Capture the cell that displays the provided text and extract its (X, Y) central coordinate. 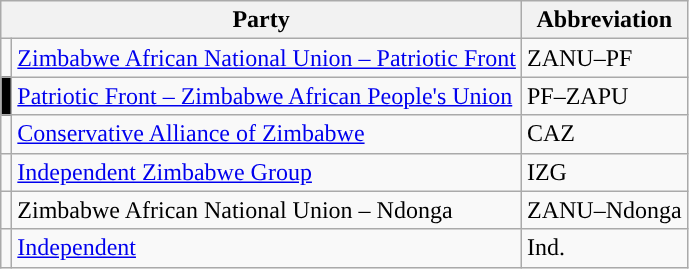
PF–ZAPU (604, 96)
Patriotic Front – Zimbabwe African People's Union (267, 96)
ZANU–PF (604, 58)
Conservative Alliance of Zimbabwe (267, 134)
Zimbabwe African National Union – Ndonga (267, 210)
Zimbabwe African National Union – Patriotic Front (267, 58)
Independent Zimbabwe Group (267, 172)
Party (262, 20)
ZANU–Ndonga (604, 210)
Independent (267, 248)
IZG (604, 172)
CAZ (604, 134)
Ind. (604, 248)
Abbreviation (604, 20)
